For the text-containing cell, return its midpoint in (X, Y) coordinate format. 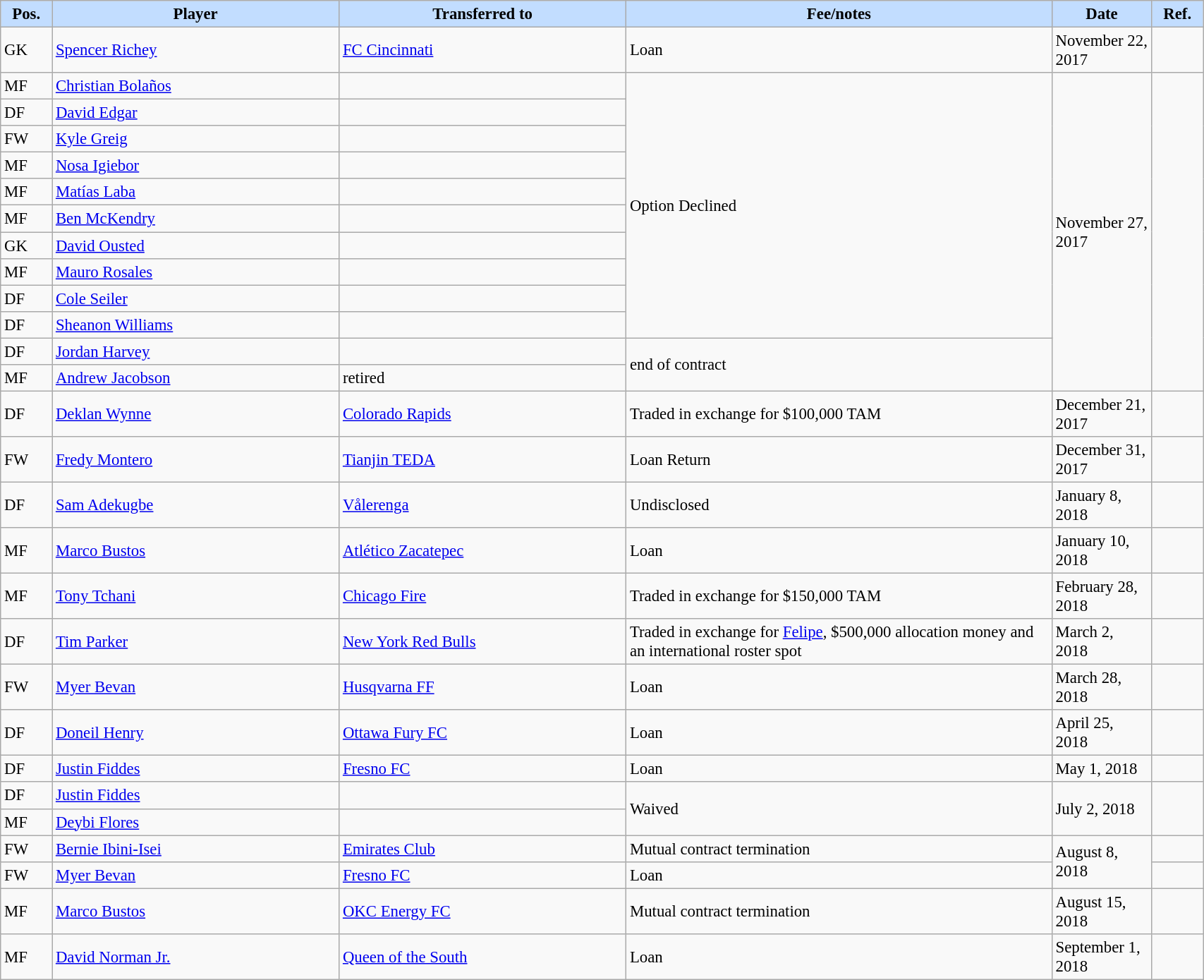
Player (196, 14)
Sam Adekugbe (196, 505)
New York Red Bulls (482, 642)
Christian Bolaños (196, 86)
end of contract (839, 364)
February 28, 2018 (1102, 597)
Tim Parker (196, 642)
Nosa Igiebor (196, 166)
Husqvarna FF (482, 687)
May 1, 2018 (1102, 769)
Ref. (1178, 14)
Fee/notes (839, 14)
November 22, 2017 (1102, 51)
Option Declined (839, 205)
retired (482, 378)
Mauro Rosales (196, 272)
Spencer Richey (196, 51)
Doneil Henry (196, 732)
Kyle Greig (196, 139)
Bernie Ibini-Isei (196, 849)
December 21, 2017 (1102, 413)
March 2, 2018 (1102, 642)
Emirates Club (482, 849)
Tianjin TEDA (482, 460)
January 10, 2018 (1102, 550)
Traded in exchange for Felipe, $500,000 allocation money and an international roster spot (839, 642)
Ben McKendry (196, 219)
July 2, 2018 (1102, 809)
August 8, 2018 (1102, 862)
FC Cincinnati (482, 51)
Chicago Fire (482, 597)
Tony Tchani (196, 597)
Fredy Montero (196, 460)
Jordan Harvey (196, 351)
David Edgar (196, 113)
Sheanon Williams (196, 325)
Deybi Flores (196, 822)
David Ousted (196, 246)
November 27, 2017 (1102, 231)
Deklan Wynne (196, 413)
Queen of the South (482, 957)
Loan Return (839, 460)
David Norman Jr. (196, 957)
September 1, 2018 (1102, 957)
Vålerenga (482, 505)
Atlético Zacatepec (482, 550)
Traded in exchange for $150,000 TAM (839, 597)
Traded in exchange for $100,000 TAM (839, 413)
Pos. (27, 14)
December 31, 2017 (1102, 460)
Ottawa Fury FC (482, 732)
Undisclosed (839, 505)
Andrew Jacobson (196, 378)
Date (1102, 14)
Colorado Rapids (482, 413)
April 25, 2018 (1102, 732)
Transferred to (482, 14)
Waived (839, 809)
Matías Laba (196, 193)
Cole Seiler (196, 298)
August 15, 2018 (1102, 912)
OKC Energy FC (482, 912)
January 8, 2018 (1102, 505)
March 28, 2018 (1102, 687)
